Determine the [X, Y] coordinate at the center of the cell enclosing the given text.  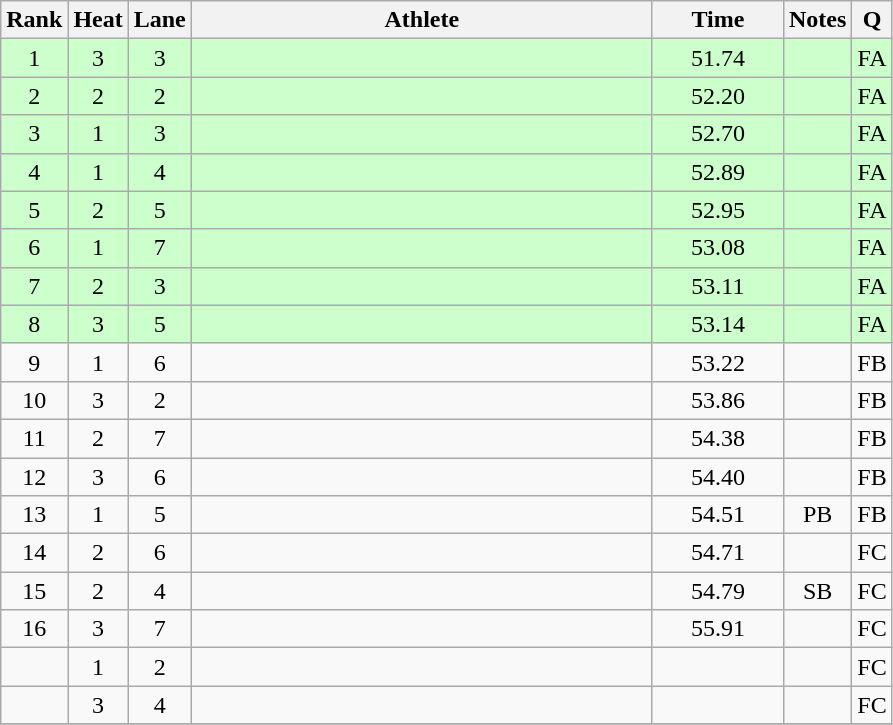
12 [34, 477]
16 [34, 629]
Rank [34, 20]
53.86 [718, 400]
52.95 [718, 210]
54.38 [718, 438]
53.08 [718, 248]
Heat [98, 20]
PB [817, 515]
52.70 [718, 134]
8 [34, 324]
11 [34, 438]
54.71 [718, 553]
13 [34, 515]
51.74 [718, 58]
14 [34, 553]
54.79 [718, 591]
Time [718, 20]
SB [817, 591]
53.22 [718, 362]
Q [872, 20]
52.20 [718, 96]
Notes [817, 20]
10 [34, 400]
54.51 [718, 515]
Lane [160, 20]
55.91 [718, 629]
15 [34, 591]
52.89 [718, 172]
54.40 [718, 477]
53.14 [718, 324]
9 [34, 362]
53.11 [718, 286]
Athlete [422, 20]
